For the text-containing cell, return its midpoint in [x, y] coordinate format. 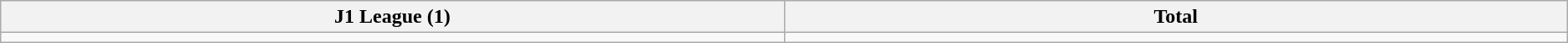
Total [1176, 17]
J1 League (1) [392, 17]
